Capture the cell that displays the provided text and extract its (x, y) central coordinate. 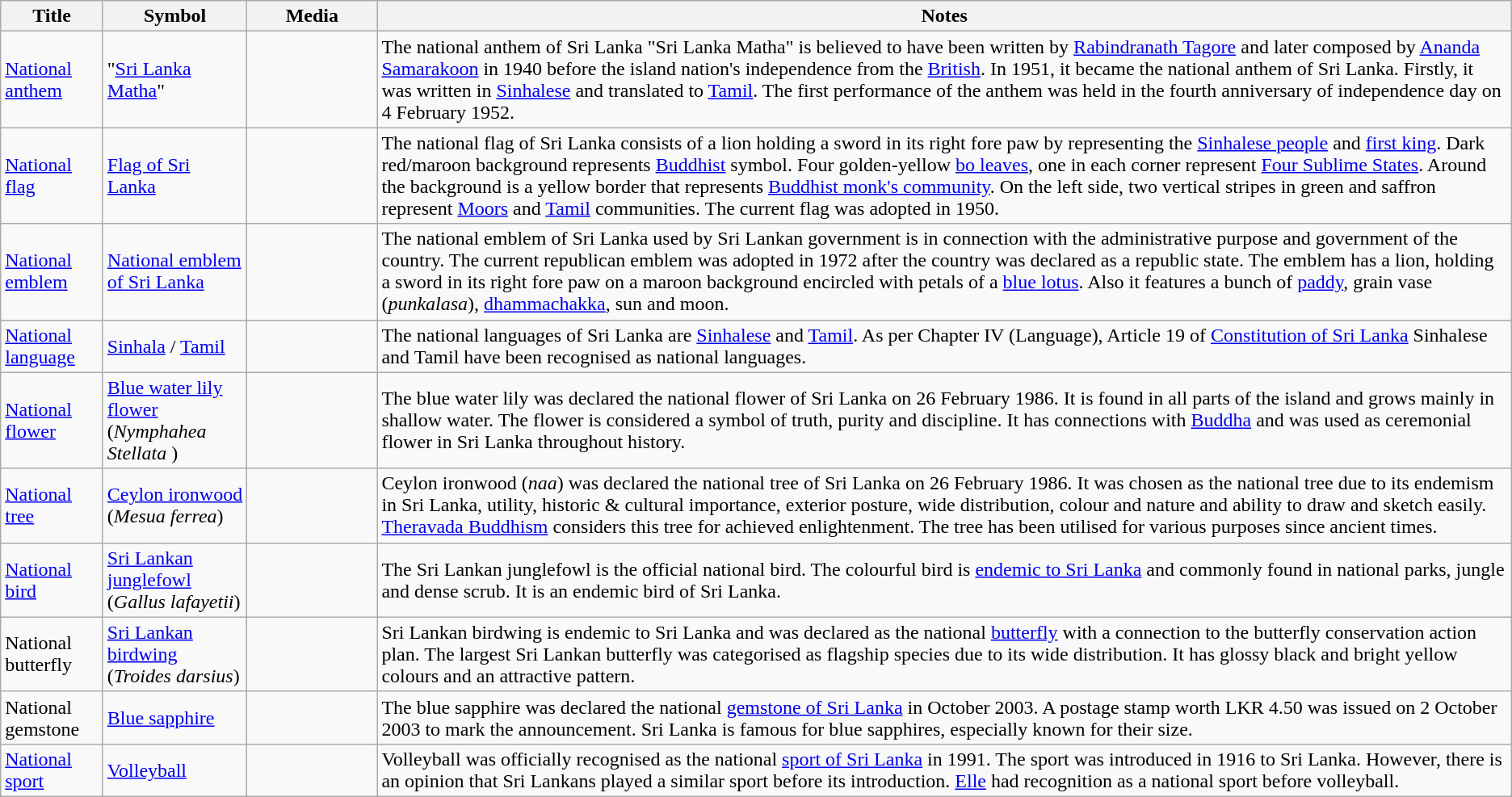
National bird (52, 580)
Notes (944, 16)
National emblem (52, 271)
Blue sapphire (174, 717)
Blue water lily flower(Nymphahea Stellata ) (174, 420)
National gemstone (52, 717)
Ceylon ironwood (Mesua ferrea) (174, 505)
National tree (52, 505)
National butterfly (52, 654)
Media (312, 16)
National flag (52, 176)
National sport (52, 770)
Title (52, 16)
National flower (52, 420)
Symbol (174, 16)
Sri Lankan birdwing(Troides darsius) (174, 654)
National language (52, 346)
Sri Lankan junglefowl(Gallus lafayetii) (174, 580)
Sinhala / Tamil (174, 346)
Volleyball (174, 770)
National emblem of Sri Lanka (174, 271)
"Sri Lanka Matha" (174, 79)
Flag of Sri Lanka (174, 176)
National anthem (52, 79)
